Find where the given text appears and provide that cell's center as [x, y] coordinate. 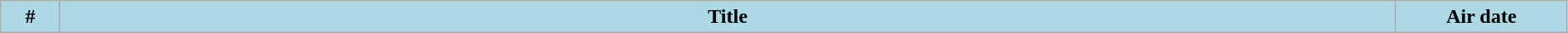
Air date [1481, 17]
# [30, 17]
Title [728, 17]
